Pinpoint the cell where the given text exists, returning its [X, Y] midpoint coordinate. 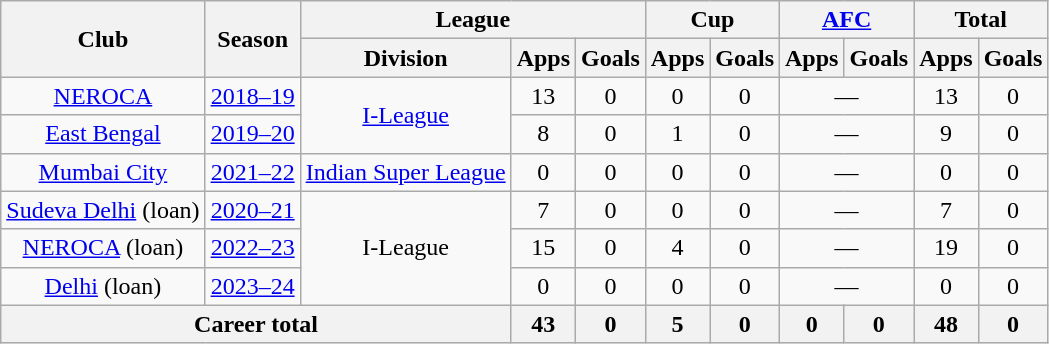
2019–20 [252, 134]
East Bengal [103, 134]
Division [406, 58]
9 [946, 134]
NEROCA [103, 96]
5 [677, 324]
1 [677, 134]
2018–19 [252, 96]
2021–22 [252, 172]
Mumbai City [103, 172]
2022–23 [252, 248]
8 [543, 134]
NEROCA (loan) [103, 248]
Sudeva Delhi (loan) [103, 210]
Season [252, 39]
Career total [256, 324]
48 [946, 324]
19 [946, 248]
2023–24 [252, 286]
League [472, 20]
43 [543, 324]
AFC [847, 20]
2020–21 [252, 210]
Cup [712, 20]
Indian Super League [406, 172]
4 [677, 248]
Club [103, 39]
Delhi (loan) [103, 286]
15 [543, 248]
Total [981, 20]
